Output the [x, y] coordinate of the center of the cell containing the given text.  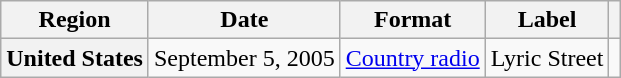
Region [75, 20]
Country radio [412, 58]
Date [244, 20]
Label [547, 20]
September 5, 2005 [244, 58]
Format [412, 20]
United States [75, 58]
Lyric Street [547, 58]
